Extract the (x, y) coordinate from the center of the cell holding the provided text.  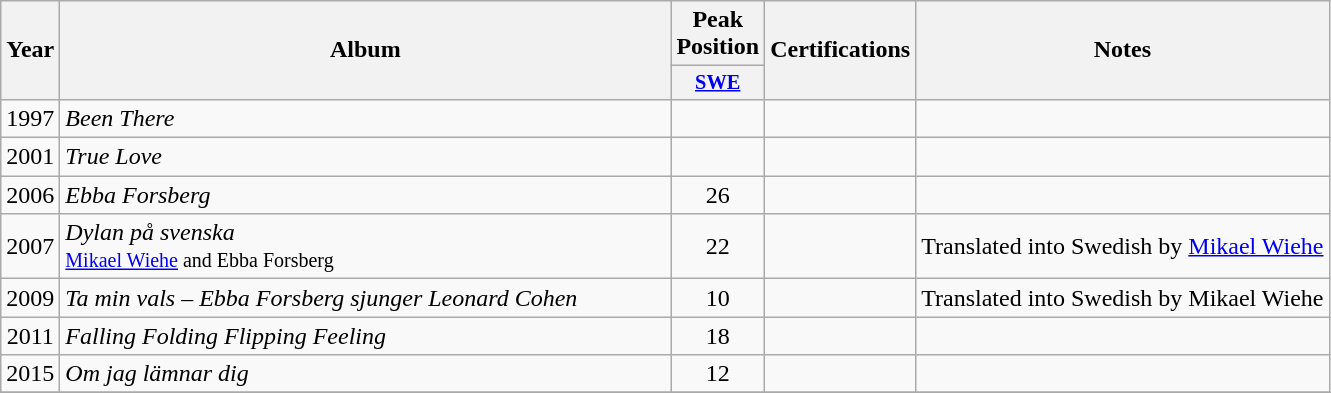
1997 (30, 118)
2015 (30, 374)
2009 (30, 298)
Certifications (840, 50)
Album (366, 50)
Been There (366, 118)
2011 (30, 336)
22 (718, 246)
2001 (30, 157)
26 (718, 195)
Ta min vals – Ebba Forsberg sjunger Leonard Cohen (366, 298)
2006 (30, 195)
SWE (718, 83)
Dylan på svenska Mikael Wiehe and Ebba Forsberg (366, 246)
12 (718, 374)
10 (718, 298)
Notes (1122, 50)
Peak Position (718, 34)
True Love (366, 157)
Ebba Forsberg (366, 195)
Year (30, 50)
Falling Folding Flipping Feeling (366, 336)
2007 (30, 246)
18 (718, 336)
Om jag lämnar dig (366, 374)
